Detect which cell encompasses the target text, then output its [X, Y] center coordinate. 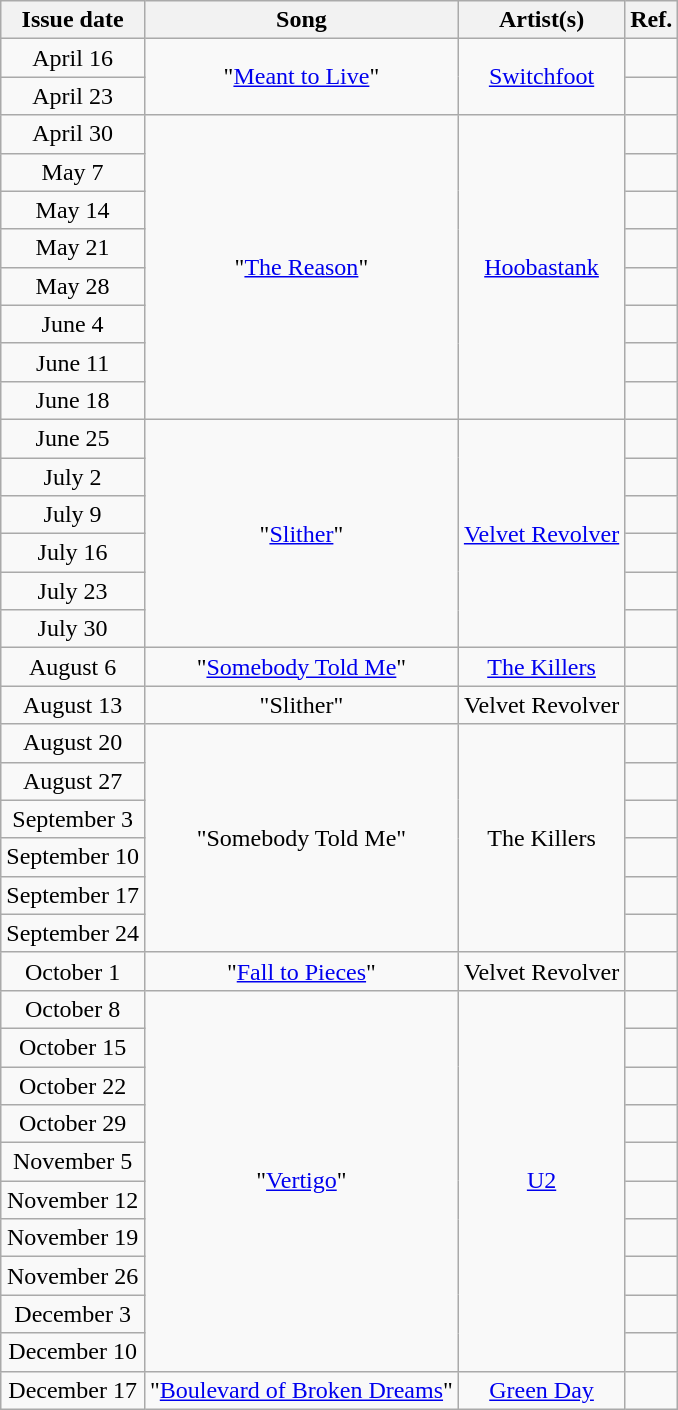
Green Day [541, 1390]
Issue date [73, 20]
November 26 [73, 1276]
"The Reason" [301, 267]
June 4 [73, 324]
May 7 [73, 172]
"Boulevard of Broken Dreams" [301, 1390]
Switchfoot [541, 77]
August 27 [73, 781]
October 22 [73, 1085]
"Vertigo" [301, 1180]
November 19 [73, 1238]
June 25 [73, 438]
May 14 [73, 210]
September 3 [73, 819]
December 3 [73, 1314]
April 16 [73, 58]
Artist(s) [541, 20]
September 17 [73, 895]
Ref. [652, 20]
September 24 [73, 933]
August 6 [73, 667]
"Fall to Pieces" [301, 971]
October 8 [73, 1009]
August 20 [73, 743]
June 11 [73, 362]
December 17 [73, 1390]
October 1 [73, 971]
Hoobastank [541, 267]
"Meant to Live" [301, 77]
November 5 [73, 1162]
June 18 [73, 400]
April 23 [73, 96]
December 10 [73, 1352]
July 9 [73, 515]
May 28 [73, 286]
October 29 [73, 1124]
November 12 [73, 1200]
U2 [541, 1180]
August 13 [73, 705]
May 21 [73, 248]
July 23 [73, 591]
July 16 [73, 553]
Song [301, 20]
October 15 [73, 1047]
September 10 [73, 857]
April 30 [73, 134]
July 30 [73, 629]
July 2 [73, 477]
